For the text-containing cell, return its midpoint in [x, y] coordinate format. 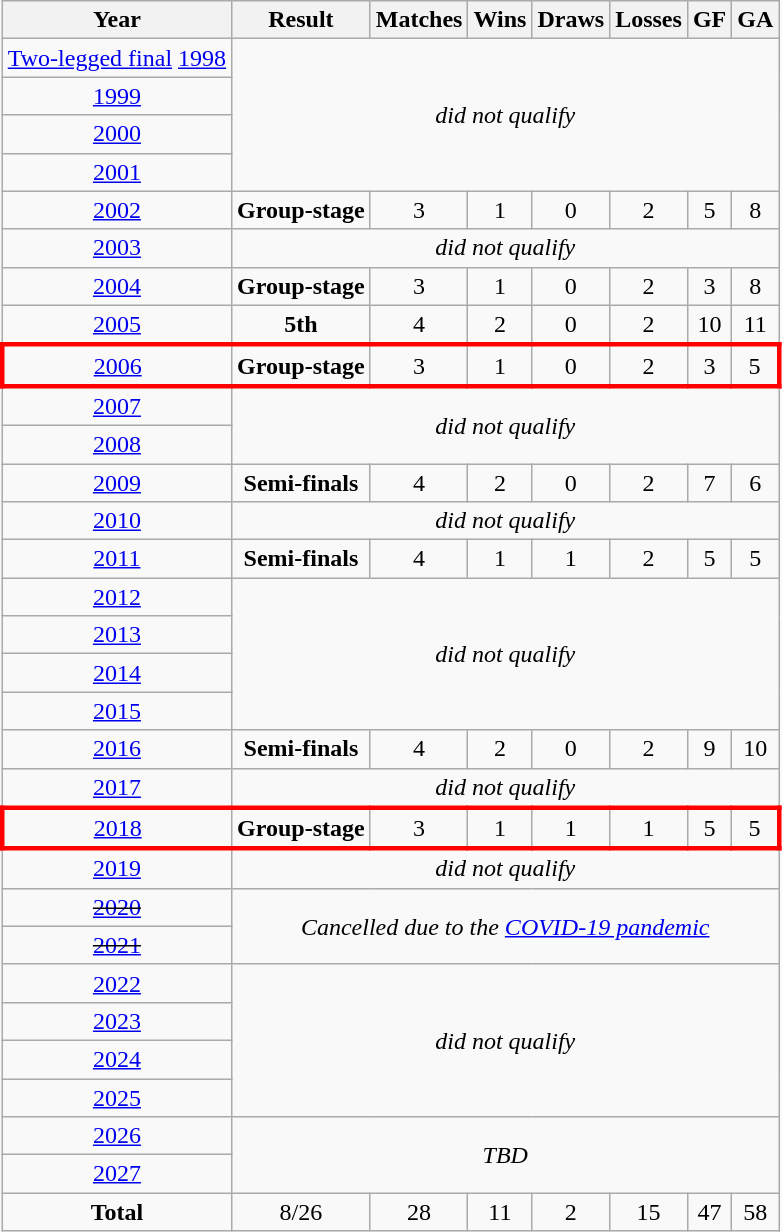
TBD [506, 1155]
2005 [116, 325]
Matches [419, 20]
2023 [116, 1021]
2020 [116, 907]
2009 [116, 483]
2000 [116, 134]
Total [116, 1212]
7 [709, 483]
Wins [500, 20]
2026 [116, 1136]
Losses [649, 20]
GF [709, 20]
2002 [116, 210]
2022 [116, 983]
2025 [116, 1097]
5th [302, 325]
58 [756, 1212]
2018 [116, 828]
2021 [116, 945]
1999 [116, 96]
GA [756, 20]
9 [709, 749]
Two-legged final 1998 [116, 58]
2012 [116, 597]
2013 [116, 635]
2004 [116, 286]
8/26 [302, 1212]
2019 [116, 869]
2014 [116, 673]
2006 [116, 366]
Result [302, 20]
2011 [116, 559]
2015 [116, 711]
6 [756, 483]
2001 [116, 172]
Draws [571, 20]
2007 [116, 406]
Cancelled due to the COVID-19 pandemic [506, 926]
2010 [116, 521]
28 [419, 1212]
2027 [116, 1174]
2003 [116, 248]
2017 [116, 788]
47 [709, 1212]
2016 [116, 749]
15 [649, 1212]
Year [116, 20]
2024 [116, 1059]
2008 [116, 444]
